Scan for the cell matching the given text and deliver its [x, y] coordinate at center. 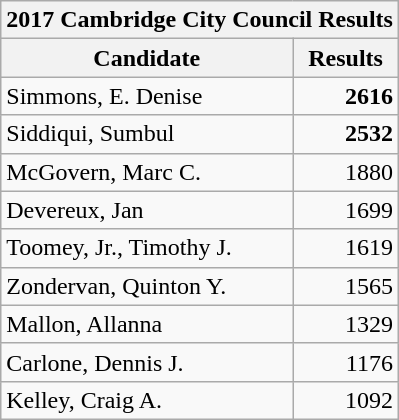
Carlone, Dennis J. [147, 362]
Candidate [147, 58]
Kelley, Craig A. [147, 400]
1565 [346, 286]
Devereux, Jan [147, 210]
2017 Cambridge City Council Results [200, 20]
2616 [346, 96]
McGovern, Marc C. [147, 172]
Results [346, 58]
1092 [346, 400]
1619 [346, 248]
Siddiqui, Sumbul [147, 134]
Toomey, Jr., Timothy J. [147, 248]
Zondervan, Quinton Y. [147, 286]
1699 [346, 210]
2532 [346, 134]
1329 [346, 324]
Mallon, Allanna [147, 324]
Simmons, E. Denise [147, 96]
1176 [346, 362]
1880 [346, 172]
